Pinpoint the cell where the given text exists, returning its (X, Y) midpoint coordinate. 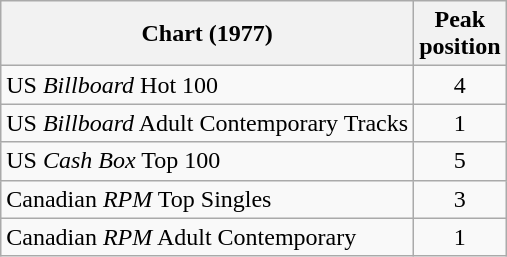
US Cash Box Top 100 (208, 161)
Chart (1977) (208, 34)
4 (460, 85)
Canadian RPM Top Singles (208, 199)
US Billboard Adult Contemporary Tracks (208, 123)
5 (460, 161)
Peakposition (460, 34)
3 (460, 199)
Canadian RPM Adult Contemporary (208, 237)
US Billboard Hot 100 (208, 85)
